Identify which cell holds the provided text, then report its [x, y] central coordinate. 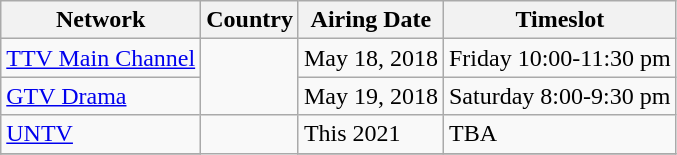
TTV Main Channel [101, 58]
Country [250, 20]
UNTV [101, 134]
TBA [560, 134]
This 2021 [370, 134]
GTV Drama [101, 96]
Timeslot [560, 20]
May 19, 2018 [370, 96]
Network [101, 20]
Friday 10:00-11:30 pm [560, 58]
May 18, 2018 [370, 58]
Airing Date [370, 20]
Saturday 8:00-9:30 pm [560, 96]
